Capture the cell that displays the provided text and extract its (x, y) central coordinate. 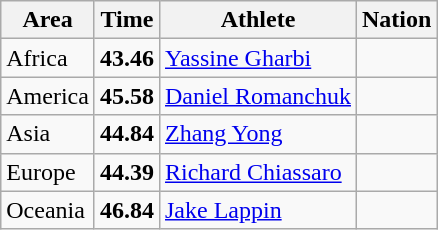
Jake Lappin (258, 210)
44.39 (126, 172)
America (48, 96)
Daniel Romanchuk (258, 96)
Oceania (48, 210)
46.84 (126, 210)
Yassine Gharbi (258, 58)
44.84 (126, 134)
Area (48, 20)
Asia (48, 134)
Richard Chiassaro (258, 172)
Zhang Yong (258, 134)
Europe (48, 172)
45.58 (126, 96)
Africa (48, 58)
Time (126, 20)
43.46 (126, 58)
Athlete (258, 20)
Nation (397, 20)
